Capture the cell that displays the provided text and extract its [x, y] central coordinate. 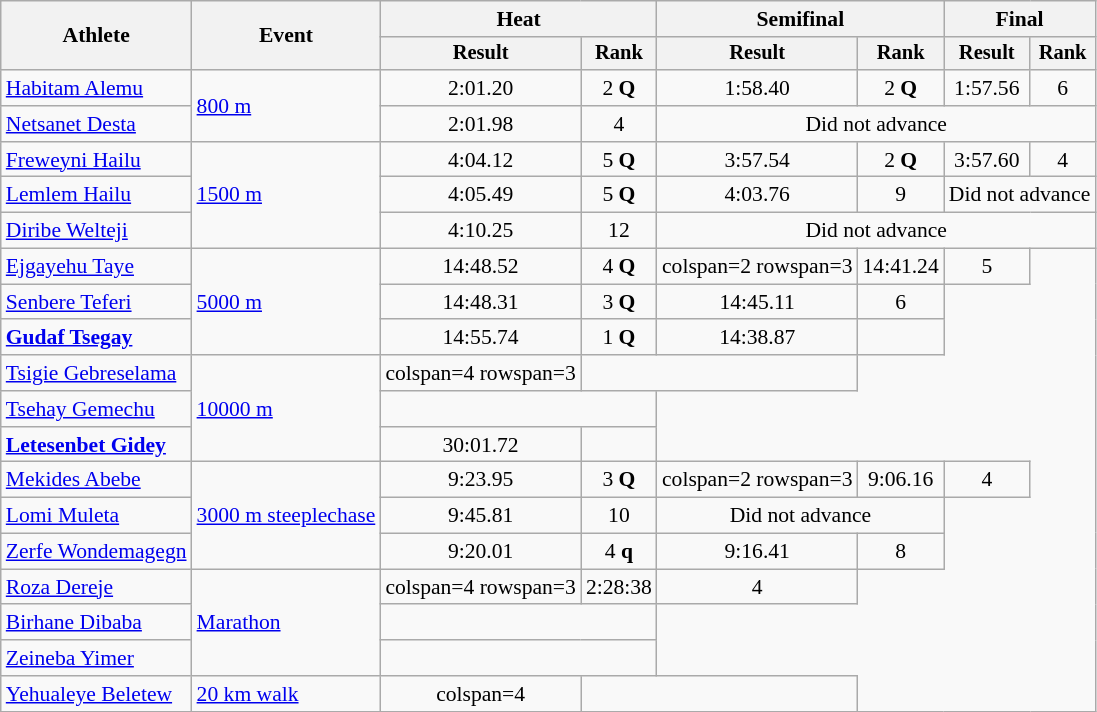
14:38.87 [758, 338]
Zerfe Wondemagegn [96, 552]
14:48.52 [480, 267]
2:01.98 [480, 124]
Marathon [286, 622]
1:57.56 [987, 88]
Tsehay Gemechu [96, 409]
Ejgayehu Taye [96, 267]
10000 m [286, 408]
3:57.60 [987, 160]
9:20.01 [480, 552]
2:01.20 [480, 88]
1500 m [286, 196]
Yehualeye Beletew [96, 694]
Roza Dereje [96, 587]
5000 m [286, 302]
9 [900, 195]
Tsigie Gebreselama [96, 373]
Gudaf Tsegay [96, 338]
3:57.54 [758, 160]
12 [619, 231]
Heat [518, 19]
1 Q [619, 338]
14:55.74 [480, 338]
Event [286, 36]
Zeineba Yimer [96, 658]
Final [1020, 19]
Diribe Welteji [96, 231]
Mekides Abebe [96, 480]
8 [900, 552]
Birhane Dibaba [96, 623]
9:16.41 [758, 552]
colspan=4 [480, 694]
9:45.81 [480, 516]
4:04.12 [480, 160]
Semifinal [800, 19]
Habitam Alemu [96, 88]
Freweyni Hailu [96, 160]
Senbere Teferi [96, 302]
4:10.25 [480, 231]
5 [987, 267]
2:28:38 [619, 587]
10 [619, 516]
1:58.40 [758, 88]
4 q [619, 552]
9:23.95 [480, 480]
14:41.24 [900, 267]
4:03.76 [758, 195]
9:06.16 [900, 480]
Netsanet Desta [96, 124]
14:45.11 [758, 302]
4 Q [619, 267]
Letesenbet Gidey [96, 445]
30:01.72 [480, 445]
3000 m steeplechase [286, 516]
Lemlem Hailu [96, 195]
20 km walk [286, 694]
4:05.49 [480, 195]
Lomi Muleta [96, 516]
800 m [286, 106]
14:48.31 [480, 302]
Athlete [96, 36]
